Find where the given text appears and provide that cell's center as (X, Y) coordinate. 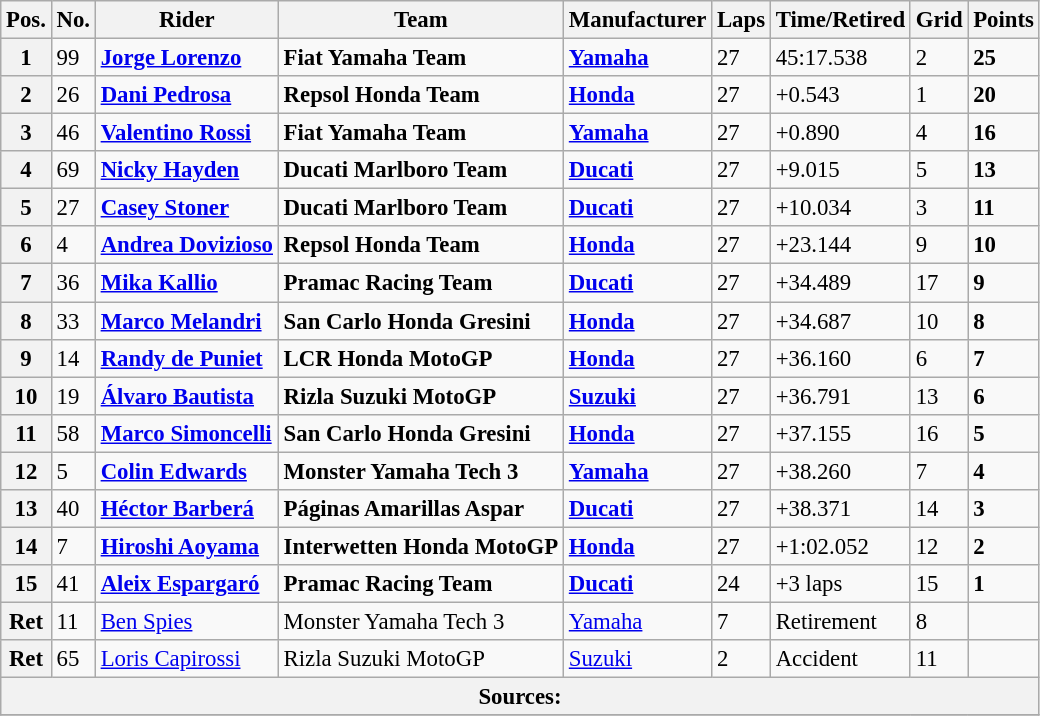
+0.890 (840, 133)
41 (73, 584)
LCR Honda MotoGP (420, 358)
+37.155 (840, 433)
Marco Simoncelli (186, 433)
58 (73, 433)
+0.543 (840, 95)
Pos. (26, 20)
+36.791 (840, 396)
Time/Retired (840, 20)
40 (73, 509)
Casey Stoner (186, 208)
Loris Capirossi (186, 659)
Ben Spies (186, 621)
+10.034 (840, 208)
Team (420, 20)
Accident (840, 659)
99 (73, 58)
65 (73, 659)
+38.260 (840, 471)
+9.015 (840, 170)
+3 laps (840, 584)
Andrea Dovizioso (186, 245)
Dani Pedrosa (186, 95)
Páginas Amarillas Aspar (420, 509)
No. (73, 20)
Hiroshi Aoyama (186, 546)
+34.687 (840, 321)
Mika Kallio (186, 283)
Randy de Puniet (186, 358)
Rider (186, 20)
Valentino Rossi (186, 133)
Aleix Espargaró (186, 584)
45:17.538 (840, 58)
Colin Edwards (186, 471)
Interwetten Honda MotoGP (420, 546)
69 (73, 170)
20 (1004, 95)
Grid (938, 20)
Sources: (520, 697)
+38.371 (840, 509)
+36.160 (840, 358)
Manufacturer (638, 20)
46 (73, 133)
Héctor Barberá (186, 509)
17 (938, 283)
25 (1004, 58)
Jorge Lorenzo (186, 58)
24 (742, 584)
Retirement (840, 621)
26 (73, 95)
+1:02.052 (840, 546)
Marco Melandri (186, 321)
+34.489 (840, 283)
36 (73, 283)
19 (73, 396)
+23.144 (840, 245)
Álvaro Bautista (186, 396)
Laps (742, 20)
Nicky Hayden (186, 170)
Points (1004, 20)
33 (73, 321)
